Search for the cell housing the specified text and yield its (X, Y) center coordinate. 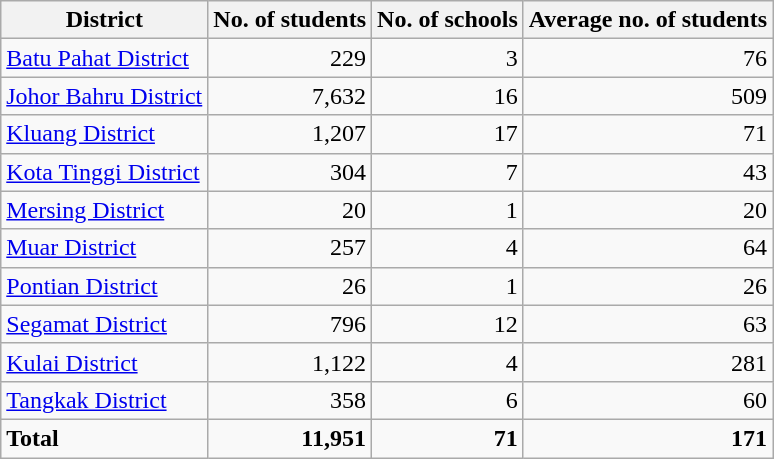
Total (104, 438)
Kota Tinggi District (104, 172)
Pontian District (104, 286)
Muar District (104, 248)
63 (648, 324)
171 (648, 438)
11,951 (290, 438)
7,632 (290, 96)
1,207 (290, 134)
Johor Bahru District (104, 96)
3 (448, 58)
257 (290, 248)
Tangkak District (104, 400)
District (104, 20)
Kluang District (104, 134)
358 (290, 400)
17 (448, 134)
Segamat District (104, 324)
304 (290, 172)
Kulai District (104, 362)
6 (448, 400)
60 (648, 400)
12 (448, 324)
796 (290, 324)
1,122 (290, 362)
16 (448, 96)
229 (290, 58)
Average no. of students (648, 20)
Mersing District (104, 210)
43 (648, 172)
No. of schools (448, 20)
76 (648, 58)
509 (648, 96)
64 (648, 248)
281 (648, 362)
No. of students (290, 20)
Batu Pahat District (104, 58)
7 (448, 172)
